Pinpoint the cell where the given text exists, returning its [x, y] midpoint coordinate. 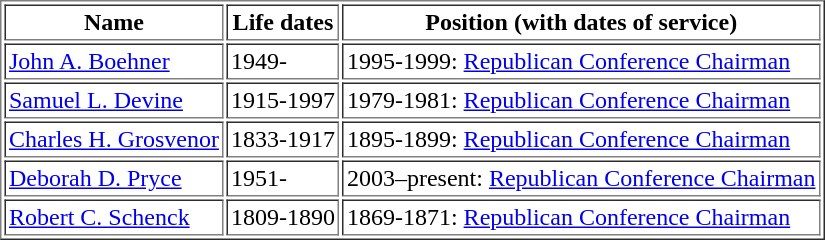
1895-1899: Republican Conference Chairman [581, 140]
1809-1890 [282, 218]
Life dates [282, 22]
1949- [282, 62]
1915-1997 [282, 100]
1869-1871: Republican Conference Chairman [581, 218]
Robert C. Schenck [114, 218]
Position (with dates of service) [581, 22]
Deborah D. Pryce [114, 178]
John A. Boehner [114, 62]
2003–present: Republican Conference Chairman [581, 178]
1995-1999: Republican Conference Chairman [581, 62]
1951- [282, 178]
1979-1981: Republican Conference Chairman [581, 100]
1833-1917 [282, 140]
Samuel L. Devine [114, 100]
Name [114, 22]
Charles H. Grosvenor [114, 140]
